Find where the given text appears and provide that cell's center as [x, y] coordinate. 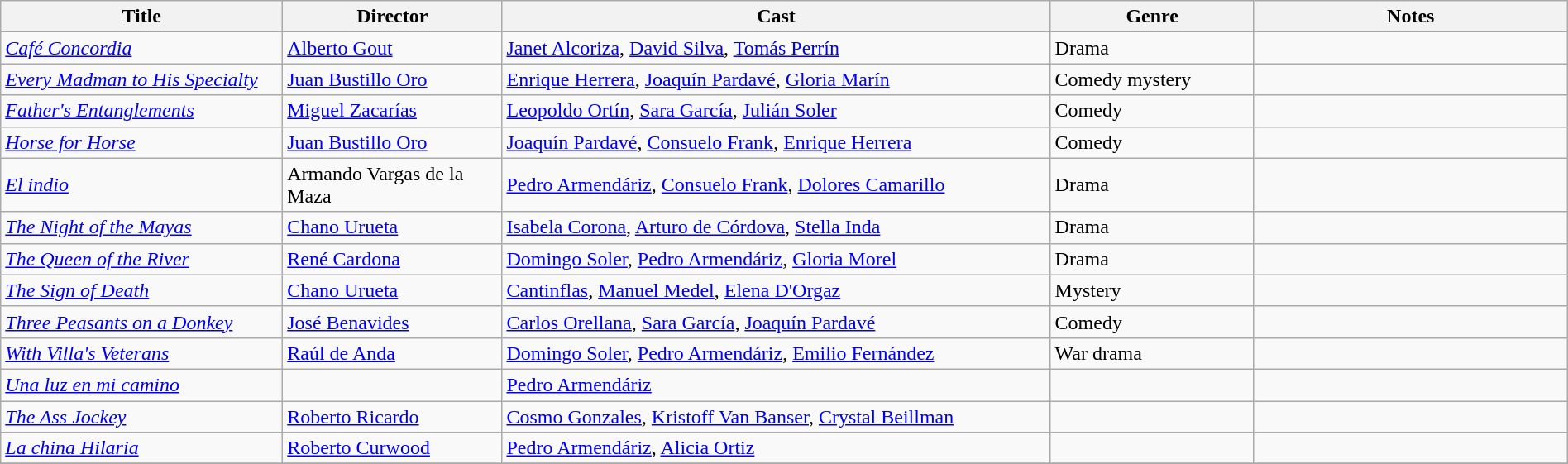
Joaquín Pardavé, Consuelo Frank, Enrique Herrera [776, 142]
Miguel Zacarías [392, 111]
The Ass Jockey [142, 416]
Cosmo Gonzales, Kristoff Van Banser, Crystal Beillman [776, 416]
Raúl de Anda [392, 353]
Roberto Curwood [392, 448]
Father's Entanglements [142, 111]
José Benavides [392, 322]
Leopoldo Ortín, Sara García, Julián Soler [776, 111]
Janet Alcoriza, David Silva, Tomás Perrín [776, 48]
Cast [776, 17]
René Cardona [392, 259]
Pedro Armendáriz, Alicia Ortiz [776, 448]
La china Hilaria [142, 448]
War drama [1152, 353]
Every Madman to His Specialty [142, 79]
Director [392, 17]
Pedro Armendáriz [776, 385]
Enrique Herrera, Joaquín Pardavé, Gloria Marín [776, 79]
The Queen of the River [142, 259]
El indio [142, 185]
Pedro Armendáriz, Consuelo Frank, Dolores Camarillo [776, 185]
Three Peasants on a Donkey [142, 322]
Cantinflas, Manuel Medel, Elena D'Orgaz [776, 290]
Roberto Ricardo [392, 416]
Domingo Soler, Pedro Armendáriz, Gloria Morel [776, 259]
Horse for Horse [142, 142]
The Sign of Death [142, 290]
Domingo Soler, Pedro Armendáriz, Emilio Fernández [776, 353]
Armando Vargas de la Maza [392, 185]
With Villa's Veterans [142, 353]
Alberto Gout [392, 48]
Comedy mystery [1152, 79]
Mystery [1152, 290]
Carlos Orellana, Sara García, Joaquín Pardavé [776, 322]
Genre [1152, 17]
Notes [1411, 17]
The Night of the Mayas [142, 227]
Isabela Corona, Arturo de Córdova, Stella Inda [776, 227]
Café Concordia [142, 48]
Una luz en mi camino [142, 385]
Title [142, 17]
